Output the (x, y) coordinate of the center of the cell containing the given text.  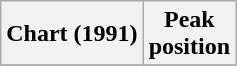
Peakposition (189, 34)
Chart (1991) (72, 34)
